Detect which cell encompasses the target text, then output its [X, Y] center coordinate. 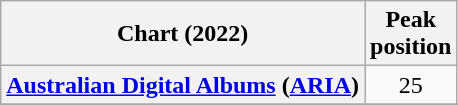
25 [411, 85]
Australian Digital Albums (ARIA) [183, 85]
Chart (2022) [183, 34]
Peakposition [411, 34]
